Pinpoint the cell where the given text exists, returning its (x, y) midpoint coordinate. 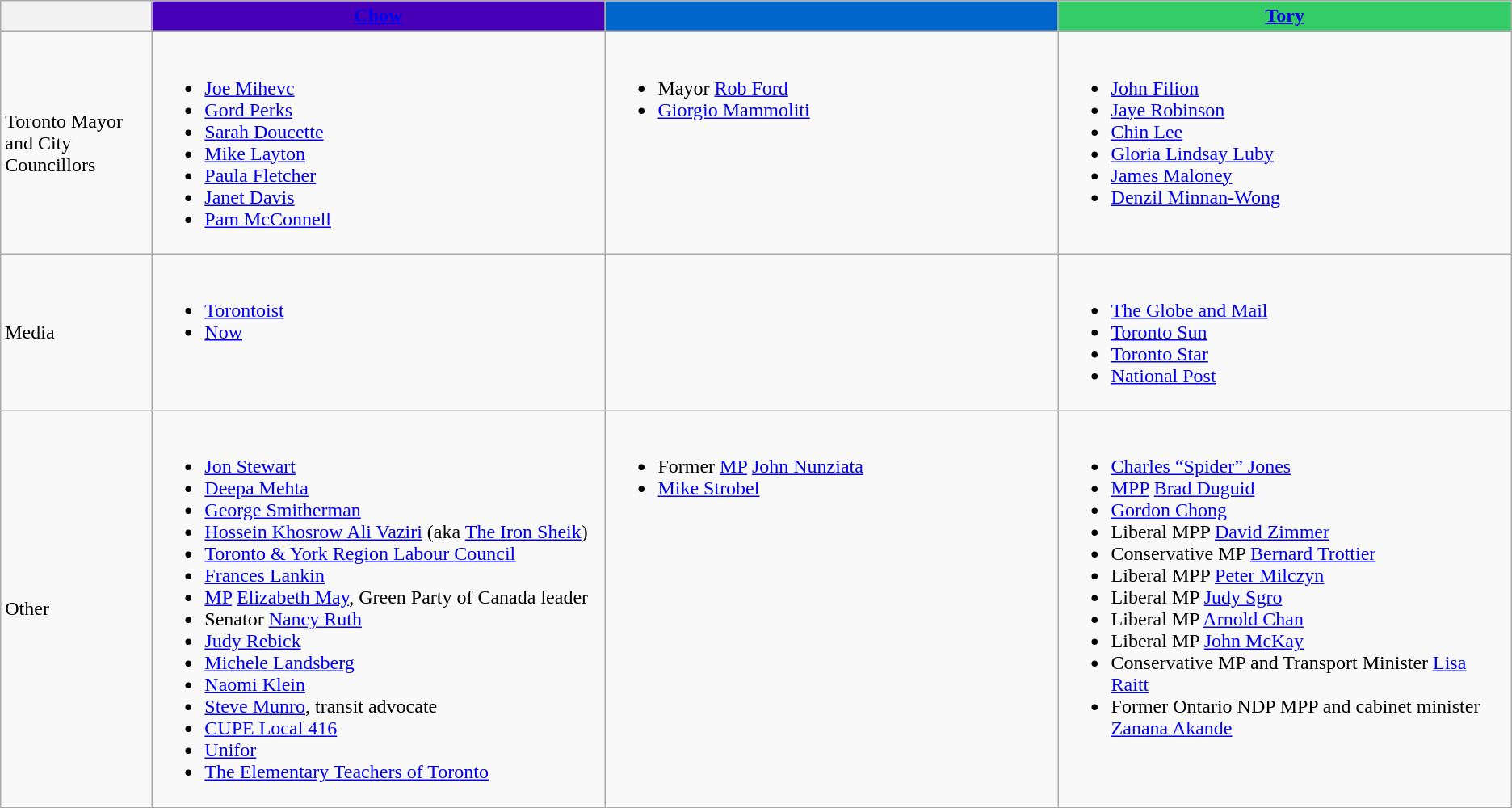
Other (76, 609)
Media (76, 332)
Former MP John NunziataMike Strobel (832, 609)
TorontoistNow (378, 332)
John FilionJaye RobinsonChin LeeGloria Lindsay LubyJames MaloneyDenzil Minnan-Wong (1284, 142)
Tory (1284, 16)
The Globe and MailToronto SunToronto StarNational Post (1284, 332)
Toronto Mayor and City Councillors (76, 142)
Chow (378, 16)
Joe MihevcGord PerksSarah DoucetteMike LaytonPaula FletcherJanet DavisPam McConnell (378, 142)
Mayor Rob FordGiorgio Mammoliti (832, 142)
